Provide the (x, y) coordinate of the cell's center where the given text is located.  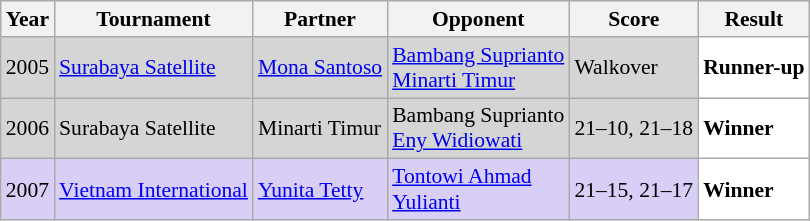
2005 (28, 68)
Opponent (478, 19)
Runner-up (754, 68)
Partner (320, 19)
Tontowi Ahmad Yulianti (478, 190)
2007 (28, 190)
Mona Santoso (320, 68)
21–10, 21–18 (634, 128)
Minarti Timur (320, 128)
Year (28, 19)
Result (754, 19)
Tournament (154, 19)
Score (634, 19)
Bambang Suprianto Eny Widiowati (478, 128)
Yunita Tetty (320, 190)
2006 (28, 128)
Bambang Suprianto Minarti Timur (478, 68)
Walkover (634, 68)
21–15, 21–17 (634, 190)
Vietnam International (154, 190)
